Pinpoint the cell where the given text exists, returning its [x, y] midpoint coordinate. 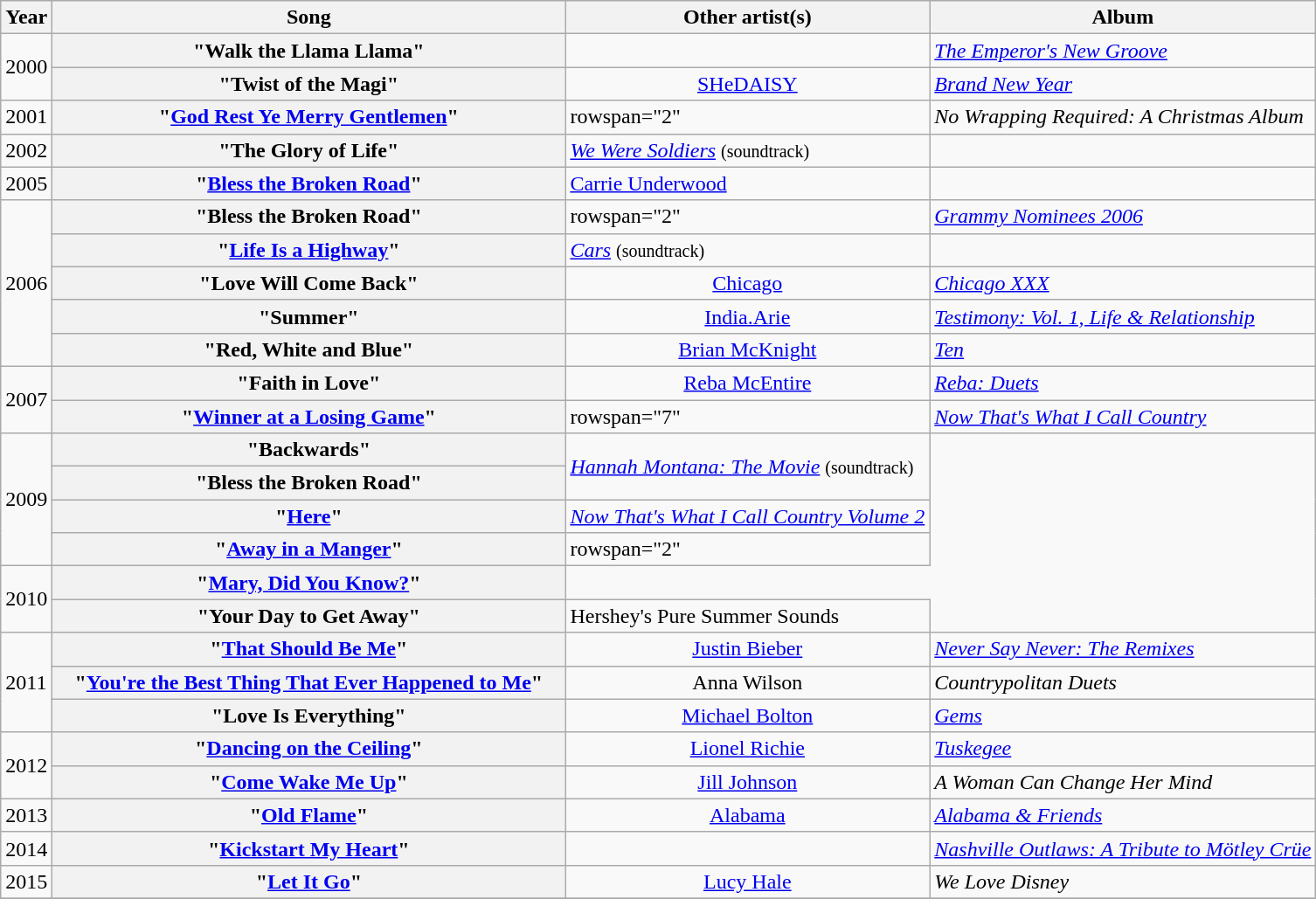
2000 [26, 67]
Hannah Montana: The Movie (soundtrack) [748, 467]
Carrie Underwood [748, 183]
Countrypolitan Duets [1123, 682]
"Summer" [309, 316]
"Love Is Everything" [309, 716]
Michael Bolton [748, 716]
Testimony: Vol. 1, Life & Relationship [1123, 316]
Brian McKnight [748, 349]
"Old Flame" [309, 815]
Hershey's Pure Summer Sounds [748, 616]
"Walk the Llama Llama" [309, 51]
"God Rest Ye Merry Gentlemen" [309, 117]
"Love Will Come Back" [309, 283]
Chicago XXX [1123, 283]
"Twist of the Magi" [309, 84]
2015 [26, 882]
Ten [1123, 349]
2001 [26, 117]
"Let It Go" [309, 882]
"Winner at a Losing Game" [309, 417]
Gems [1123, 716]
Nashville Outlaws: A Tribute to Mötley Crüe [1123, 848]
rowspan="7" [748, 417]
2014 [26, 848]
A Woman Can Change Her Mind [1123, 782]
"Faith in Love" [309, 383]
Lucy Hale [748, 882]
SHeDAISY [748, 84]
"Kickstart My Heart" [309, 848]
"Mary, Did You Know?" [309, 583]
"Life Is a Highway" [309, 250]
Other artist(s) [748, 17]
Justin Bieber [748, 649]
Never Say Never: The Remixes [1123, 649]
"Here" [309, 516]
2005 [26, 183]
Reba: Duets [1123, 383]
Album [1123, 17]
"That Should Be Me" [309, 649]
2013 [26, 815]
We Love Disney [1123, 882]
The Emperor's New Groove [1123, 51]
Jill Johnson [748, 782]
2007 [26, 399]
No Wrapping Required: A Christmas Album [1123, 117]
"Backwards" [309, 450]
2010 [26, 599]
"Come Wake Me Up" [309, 782]
Chicago [748, 283]
"Away in a Manger" [309, 550]
"Dancing on the Ceiling" [309, 749]
2002 [26, 150]
Alabama [748, 815]
Reba McEntire [748, 383]
Alabama & Friends [1123, 815]
2012 [26, 765]
Brand New Year [1123, 84]
Cars (soundtrack) [748, 250]
Song [309, 17]
2011 [26, 682]
2009 [26, 500]
"The Glory of Life" [309, 150]
Year [26, 17]
Lionel Richie [748, 749]
We Were Soldiers (soundtrack) [748, 150]
2006 [26, 283]
Now That's What I Call Country [1123, 417]
Now That's What I Call Country Volume 2 [748, 516]
"Your Day to Get Away" [309, 616]
Tuskegee [1123, 749]
India.Arie [748, 316]
"Red, White and Blue" [309, 349]
Grammy Nominees 2006 [1123, 217]
Anna Wilson [748, 682]
"You're the Best Thing That Ever Happened to Me" [309, 682]
